Identify which cell holds the provided text, then report its (x, y) central coordinate. 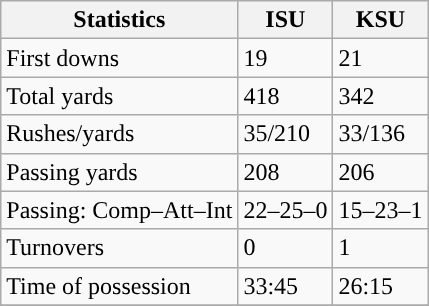
21 (380, 58)
KSU (380, 20)
15–23–1 (380, 210)
Time of possession (120, 286)
33/136 (380, 134)
206 (380, 172)
First downs (120, 58)
22–25–0 (286, 210)
Statistics (120, 20)
Passing yards (120, 172)
0 (286, 248)
208 (286, 172)
418 (286, 96)
Rushes/yards (120, 134)
Passing: Comp–Att–Int (120, 210)
19 (286, 58)
Total yards (120, 96)
Turnovers (120, 248)
35/210 (286, 134)
342 (380, 96)
1 (380, 248)
33:45 (286, 286)
ISU (286, 20)
26:15 (380, 286)
